Extract the [X, Y] coordinate from the center of the cell holding the provided text.  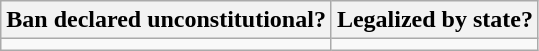
Legalized by state? [434, 20]
Ban declared unconstitutional? [166, 20]
